Provide the [x, y] coordinate of the cell's center where the given text is located.  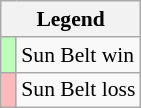
Sun Belt win [78, 55]
Legend [71, 19]
Sun Belt loss [78, 90]
